Capture the cell that displays the provided text and extract its [x, y] central coordinate. 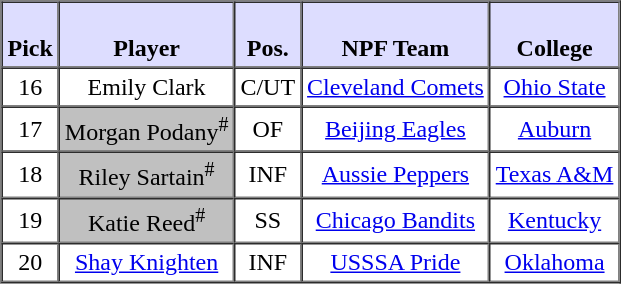
Auburn [555, 128]
Shay Knighten [147, 262]
Player [147, 35]
17 [30, 128]
20 [30, 262]
Morgan Podany# [147, 128]
Beijing Eagles [396, 128]
C/UT [268, 88]
16 [30, 88]
Oklahoma [555, 262]
Riley Sartain# [147, 174]
SS [268, 220]
19 [30, 220]
OF [268, 128]
Pos. [268, 35]
Kentucky [555, 220]
Chicago Bandits [396, 220]
USSSA Pride [396, 262]
Ohio State [555, 88]
18 [30, 174]
Aussie Peppers [396, 174]
Pick [30, 35]
Emily Clark [147, 88]
Katie Reed# [147, 220]
College [555, 35]
NPF Team [396, 35]
Texas A&M [555, 174]
Cleveland Comets [396, 88]
